Return the [x, y] coordinate for the center point of the cell that contains the specified text.  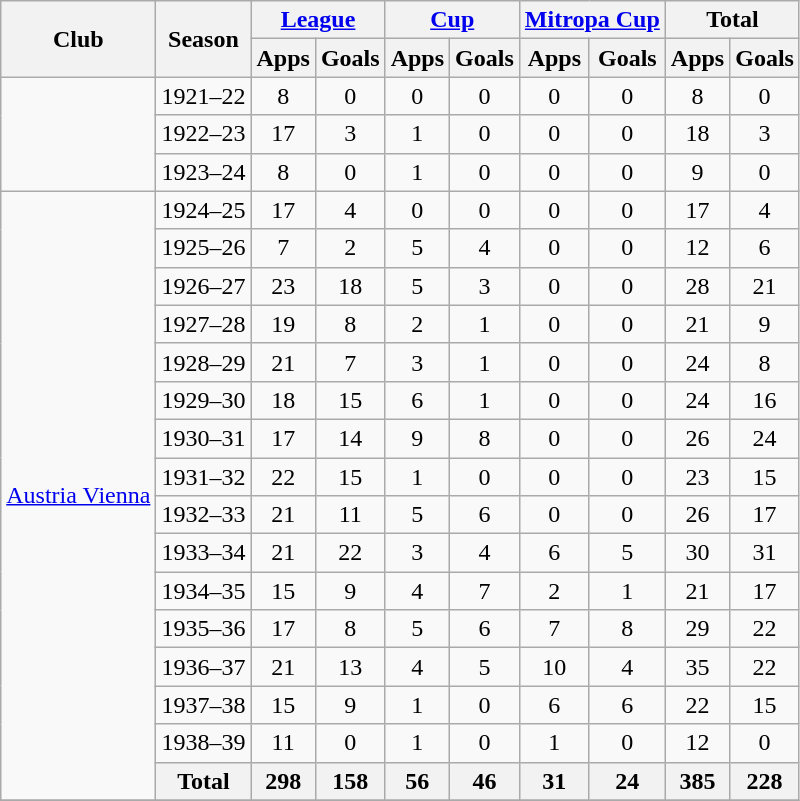
46 [485, 781]
14 [350, 438]
Mitropa Cup [592, 20]
1938–39 [204, 743]
158 [350, 781]
35 [697, 667]
League [318, 20]
Club [78, 39]
1923–24 [204, 172]
1925–26 [204, 248]
1926–27 [204, 286]
Season [204, 39]
Austria Vienna [78, 496]
Cup [452, 20]
1929–30 [204, 400]
28 [697, 286]
1921–22 [204, 96]
1930–31 [204, 438]
1927–28 [204, 324]
1924–25 [204, 210]
1937–38 [204, 705]
1932–33 [204, 515]
1934–35 [204, 591]
1936–37 [204, 667]
385 [697, 781]
16 [765, 400]
56 [417, 781]
30 [697, 553]
19 [283, 324]
1935–36 [204, 629]
1922–23 [204, 134]
1931–32 [204, 477]
29 [697, 629]
1928–29 [204, 362]
298 [283, 781]
1933–34 [204, 553]
13 [350, 667]
10 [554, 667]
228 [765, 781]
